From the cell containing the given text, extract its center point as [x, y] coordinate. 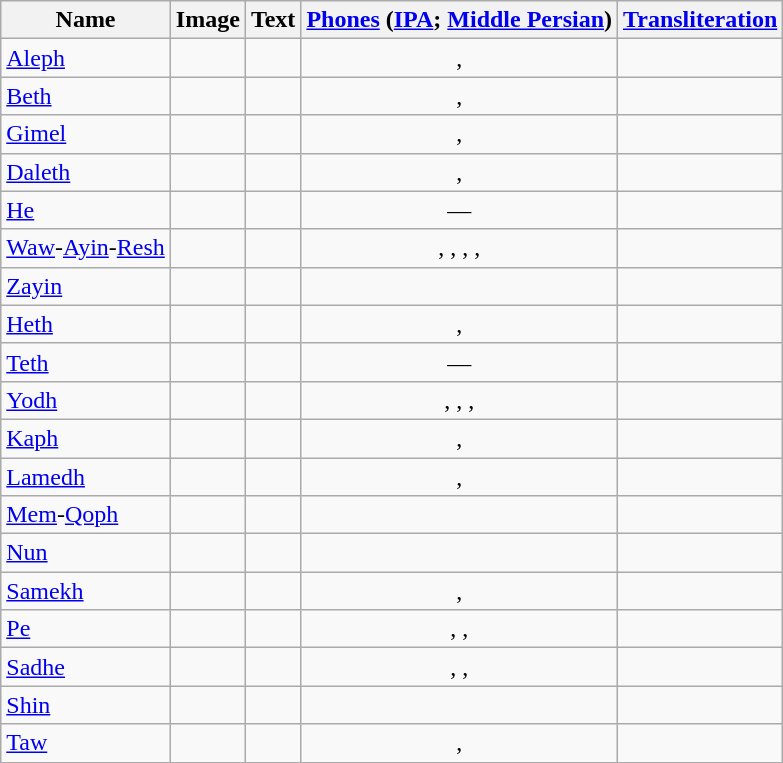
Transliteration [700, 20]
Samekh [86, 591]
Pe [86, 629]
, , , [460, 400]
Daleth [86, 172]
Sadhe [86, 667]
Text [273, 20]
Gimel [86, 134]
Mem-Qoph [86, 515]
Waw-Ayin-Resh [86, 248]
Name [86, 20]
, , , , [460, 248]
Shin [86, 705]
Zayin [86, 286]
Beth [86, 96]
Nun [86, 553]
Phones (IPA; Middle Persian) [460, 20]
Taw [86, 743]
Image [208, 20]
Heth [86, 324]
Teth [86, 362]
Yodh [86, 400]
Aleph [86, 58]
Lamedh [86, 477]
He [86, 210]
Kaph [86, 438]
